Return (X, Y) of the center of cell containing provided text 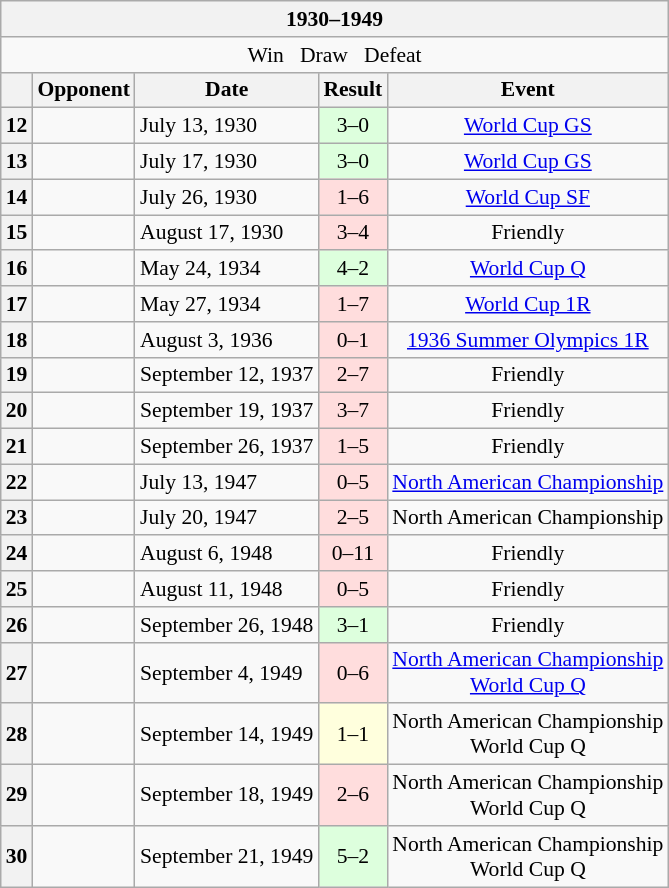
19 (17, 375)
World Cup Q (528, 269)
July 26, 1930 (226, 197)
July 13, 1947 (226, 482)
September 4, 1949 (226, 672)
1936 Summer Olympics 1R (528, 340)
2–6 (352, 796)
1–1 (352, 734)
0–11 (352, 554)
2–5 (352, 518)
August 3, 1936 (226, 340)
0–6 (352, 672)
September 14, 1949 (226, 734)
2–7 (352, 375)
5–2 (352, 856)
May 27, 1934 (226, 304)
18 (17, 340)
22 (17, 482)
1–7 (352, 304)
26 (17, 625)
27 (17, 672)
September 21, 1949 (226, 856)
13 (17, 162)
3–1 (352, 625)
24 (17, 554)
30 (17, 856)
20 (17, 411)
July 20, 1947 (226, 518)
1–5 (352, 447)
May 24, 1934 (226, 269)
July 17, 1930 (226, 162)
21 (17, 447)
Date (226, 90)
29 (17, 796)
September 26, 1937 (226, 447)
0–1 (352, 340)
16 (17, 269)
September 18, 1949 (226, 796)
Event (528, 90)
12 (17, 126)
Opponent (84, 90)
September 19, 1937 (226, 411)
3–7 (352, 411)
September 12, 1937 (226, 375)
17 (17, 304)
14 (17, 197)
August 6, 1948 (226, 554)
28 (17, 734)
August 11, 1948 (226, 589)
August 17, 1930 (226, 233)
4–2 (352, 269)
15 (17, 233)
World Cup 1R (528, 304)
23 (17, 518)
Win Draw Defeat (335, 55)
World Cup SF (528, 197)
3–4 (352, 233)
Result (352, 90)
1930–1949 (335, 19)
1–6 (352, 197)
July 13, 1930 (226, 126)
25 (17, 589)
September 26, 1948 (226, 625)
